Scan for the cell matching the given text and deliver its (X, Y) coordinate at center. 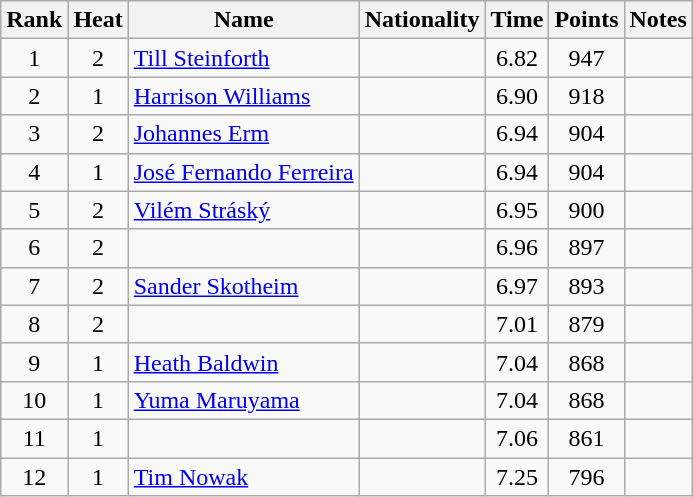
879 (586, 324)
Harrison Williams (244, 96)
9 (34, 362)
Tim Nowak (244, 477)
918 (586, 96)
861 (586, 438)
Johannes Erm (244, 134)
Time (517, 20)
7.06 (517, 438)
6 (34, 248)
3 (34, 134)
Nationality (422, 20)
Till Steinforth (244, 58)
7.01 (517, 324)
8 (34, 324)
897 (586, 248)
947 (586, 58)
Heat (98, 20)
7.25 (517, 477)
6.97 (517, 286)
5 (34, 210)
Name (244, 20)
900 (586, 210)
4 (34, 172)
Points (586, 20)
12 (34, 477)
Notes (658, 20)
Vilém Stráský (244, 210)
10 (34, 400)
6.90 (517, 96)
6.96 (517, 248)
796 (586, 477)
6.95 (517, 210)
893 (586, 286)
7 (34, 286)
Rank (34, 20)
Heath Baldwin (244, 362)
José Fernando Ferreira (244, 172)
Yuma Maruyama (244, 400)
11 (34, 438)
Sander Skotheim (244, 286)
6.82 (517, 58)
